Extract the [X, Y] coordinate from the center of the cell holding the provided text.  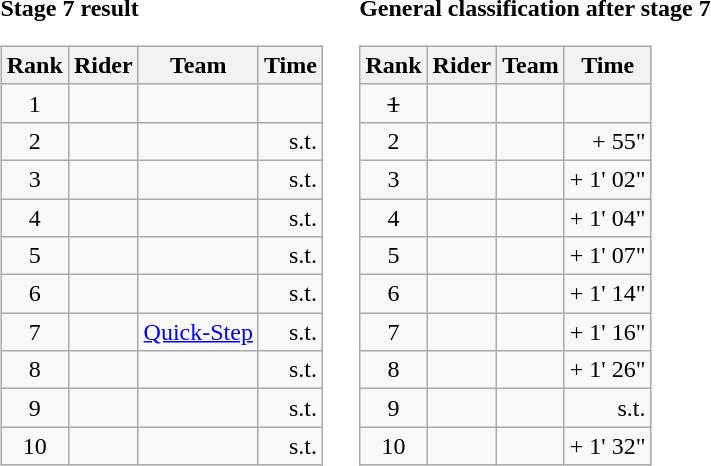
+ 1' 02" [608, 179]
Quick-Step [198, 332]
+ 1' 04" [608, 217]
+ 55" [608, 141]
+ 1' 14" [608, 294]
+ 1' 07" [608, 256]
+ 1' 26" [608, 370]
+ 1' 16" [608, 332]
+ 1' 32" [608, 446]
